Provide the [X, Y] coordinate of the cell's center where the given text is located.  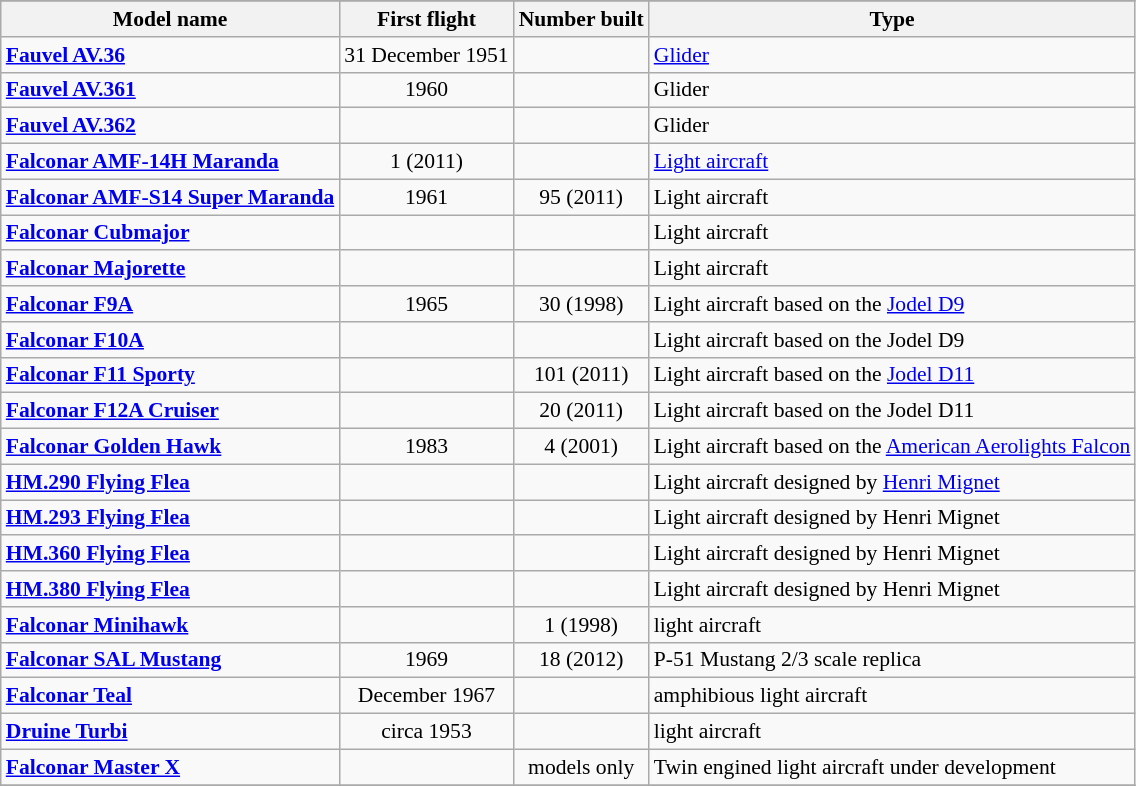
1969 [426, 660]
1983 [426, 447]
31 December 1951 [426, 55]
models only [582, 767]
Model name [170, 19]
HM.290 Flying Flea [170, 482]
Falconar F11 Sporty [170, 375]
101 (2011) [582, 375]
18 (2012) [582, 660]
Type [892, 19]
Falconar F10A [170, 340]
Falconar AMF-14H Maranda [170, 162]
Fauvel AV.362 [170, 126]
Falconar Teal [170, 696]
First flight [426, 19]
95 (2011) [582, 197]
HM.293 Flying Flea [170, 518]
Falconar AMF-S14 Super Maranda [170, 197]
1 (2011) [426, 162]
Fauvel AV.361 [170, 90]
circa 1953 [426, 732]
Falconar Majorette [170, 269]
Falconar Golden Hawk [170, 447]
Number built [582, 19]
30 (1998) [582, 304]
P-51 Mustang 2/3 scale replica [892, 660]
1961 [426, 197]
1965 [426, 304]
HM.360 Flying Flea [170, 554]
Falconar Minihawk [170, 625]
20 (2011) [582, 411]
Falconar Cubmajor [170, 233]
Falconar Master X [170, 767]
1960 [426, 90]
December 1967 [426, 696]
Druine Turbi [170, 732]
4 (2001) [582, 447]
Falconar F9A [170, 304]
Twin engined light aircraft under development [892, 767]
Light aircraft based on the American Aerolights Falcon [892, 447]
HM.380 Flying Flea [170, 589]
Fauvel AV.36 [170, 55]
amphibious light aircraft [892, 696]
Falconar SAL Mustang [170, 660]
1 (1998) [582, 625]
Falconar F12A Cruiser [170, 411]
